Return [X, Y] of the center of cell containing provided text 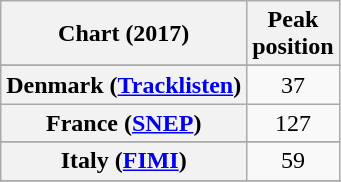
Chart (2017) [124, 34]
Denmark (Tracklisten) [124, 85]
Italy (FIMI) [124, 161]
59 [293, 161]
Peakposition [293, 34]
France (SNEP) [124, 123]
127 [293, 123]
37 [293, 85]
